Capture the cell that displays the provided text and extract its [X, Y] central coordinate. 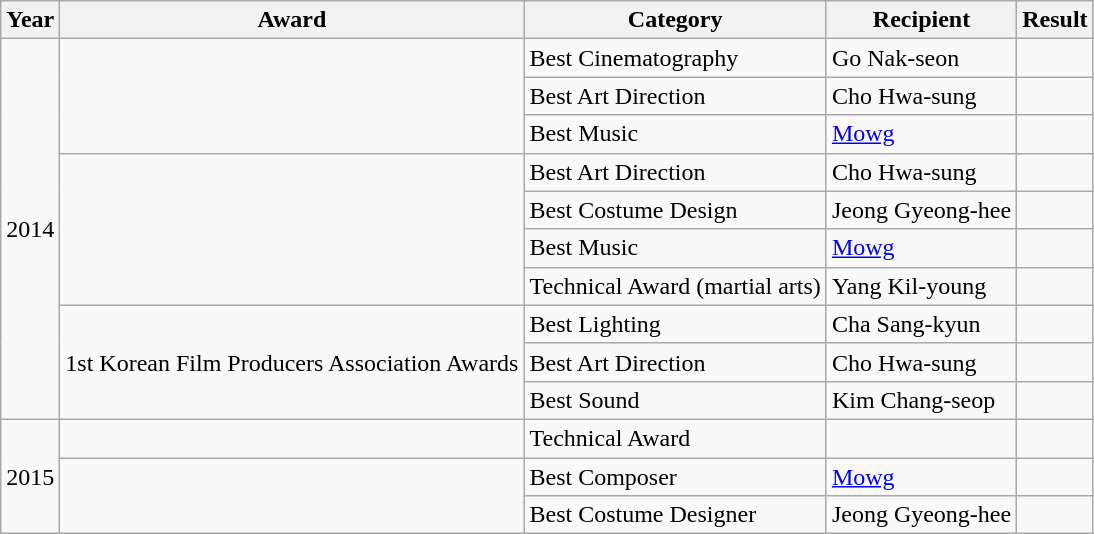
2014 [30, 230]
Best Lighting [675, 324]
Year [30, 20]
Best Cinematography [675, 58]
Best Costume Design [675, 210]
Cha Sang-kyun [921, 324]
Best Costume Designer [675, 515]
Yang Kil-young [921, 286]
Award [292, 20]
Technical Award [675, 438]
Result [1055, 20]
2015 [30, 476]
Best Composer [675, 477]
Best Sound [675, 400]
Recipient [921, 20]
1st Korean Film Producers Association Awards [292, 362]
Category [675, 20]
Go Nak-seon [921, 58]
Technical Award (martial arts) [675, 286]
Kim Chang-seop [921, 400]
